Search for the cell housing the specified text and yield its (X, Y) center coordinate. 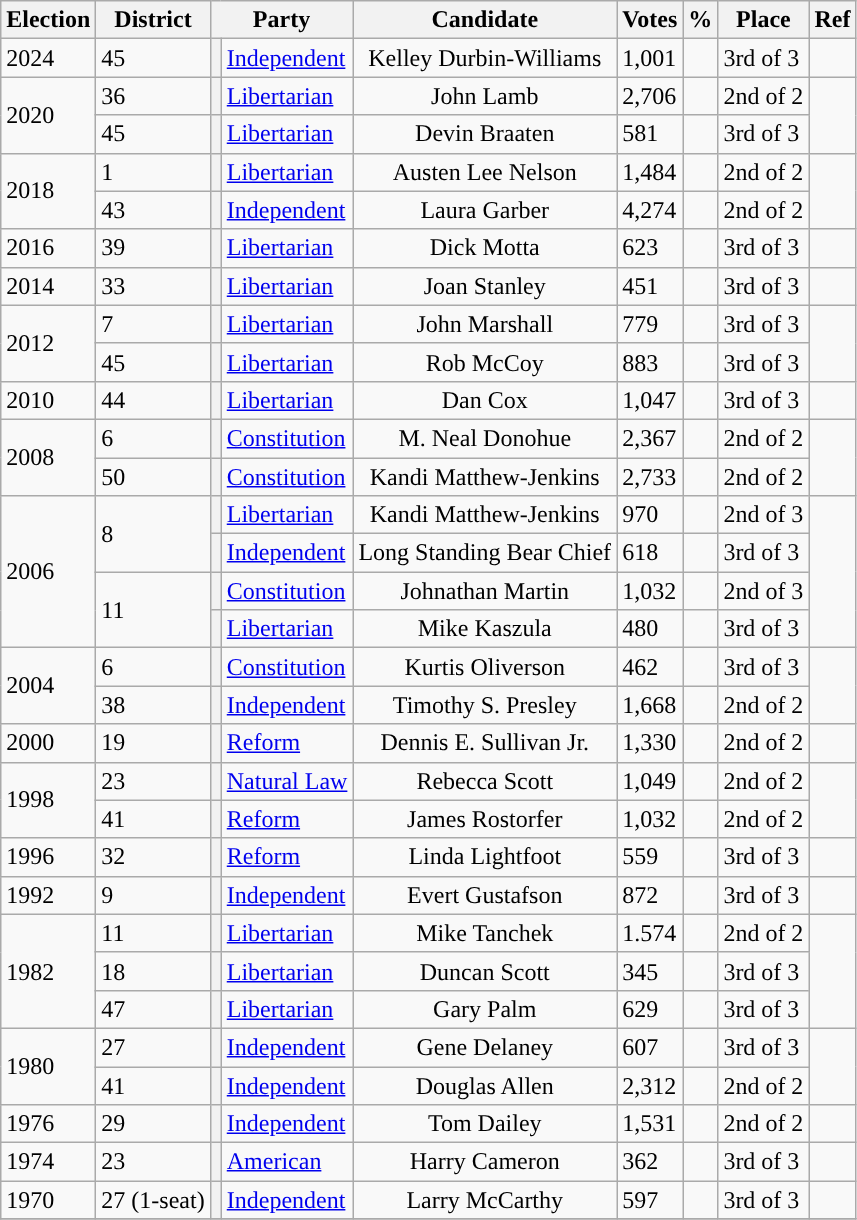
2000 (48, 743)
Laura Garber (485, 210)
2012 (48, 343)
38 (153, 705)
47 (153, 1009)
39 (153, 248)
29 (153, 1124)
Larry McCarthy (485, 1200)
Rebecca Scott (485, 781)
Candidate (485, 20)
18 (153, 971)
Dick Motta (485, 248)
Natural Law (287, 781)
Tom Dailey (485, 1124)
John Lamb (485, 96)
2024 (48, 58)
Gary Palm (485, 1009)
629 (650, 1009)
1970 (48, 1200)
2020 (48, 115)
Ref (832, 20)
Party (282, 20)
7 (153, 324)
2016 (48, 248)
Dennis E. Sullivan Jr. (485, 743)
Johnathan Martin (485, 591)
623 (650, 248)
27 (1-seat) (153, 1200)
8 (153, 534)
2008 (48, 457)
1974 (48, 1162)
Mike Tanchek (485, 933)
1980 (48, 1066)
480 (650, 629)
District (153, 20)
Douglas Allen (485, 1085)
% (700, 20)
Votes (650, 20)
1,531 (650, 1124)
American (287, 1162)
Duncan Scott (485, 971)
4,274 (650, 210)
Devin Braaten (485, 134)
2014 (48, 286)
Long Standing Bear Chief (485, 553)
Rob McCoy (485, 362)
32 (153, 857)
1,330 (650, 743)
362 (650, 1162)
2,367 (650, 438)
1,001 (650, 58)
2004 (48, 686)
Austen Lee Nelson (485, 172)
Gene Delaney (485, 1047)
2,312 (650, 1085)
50 (153, 477)
597 (650, 1200)
1998 (48, 800)
1996 (48, 857)
1976 (48, 1124)
Harry Cameron (485, 1162)
2,733 (650, 477)
970 (650, 515)
Kelley Durbin-Williams (485, 58)
M. Neal Donohue (485, 438)
Kurtis Oliverson (485, 667)
43 (153, 210)
872 (650, 895)
451 (650, 286)
44 (153, 400)
779 (650, 324)
Place (764, 20)
2010 (48, 400)
2018 (48, 191)
1,484 (650, 172)
1,049 (650, 781)
2,706 (650, 96)
Evert Gustafson (485, 895)
Timothy S. Presley (485, 705)
462 (650, 667)
Dan Cox (485, 400)
James Rostorfer (485, 819)
1,668 (650, 705)
27 (153, 1047)
Election (48, 20)
618 (650, 553)
883 (650, 362)
1982 (48, 971)
1 (153, 172)
19 (153, 743)
1992 (48, 895)
33 (153, 286)
1.574 (650, 933)
1,047 (650, 400)
2006 (48, 572)
Joan Stanley (485, 286)
581 (650, 134)
John Marshall (485, 324)
36 (153, 96)
559 (650, 857)
Mike Kaszula (485, 629)
Linda Lightfoot (485, 857)
9 (153, 895)
607 (650, 1047)
345 (650, 971)
